Capture the cell that displays the provided text and extract its (x, y) central coordinate. 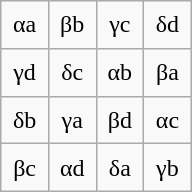
δc (72, 72)
αa (25, 25)
αd (72, 168)
βb (72, 25)
γc (120, 25)
αb (120, 72)
δa (120, 168)
βc (25, 168)
βa (168, 72)
δd (168, 25)
γa (72, 120)
γb (168, 168)
βd (120, 120)
γd (25, 72)
δb (25, 120)
αc (168, 120)
